Pinpoint the cell where the given text exists, returning its (X, Y) midpoint coordinate. 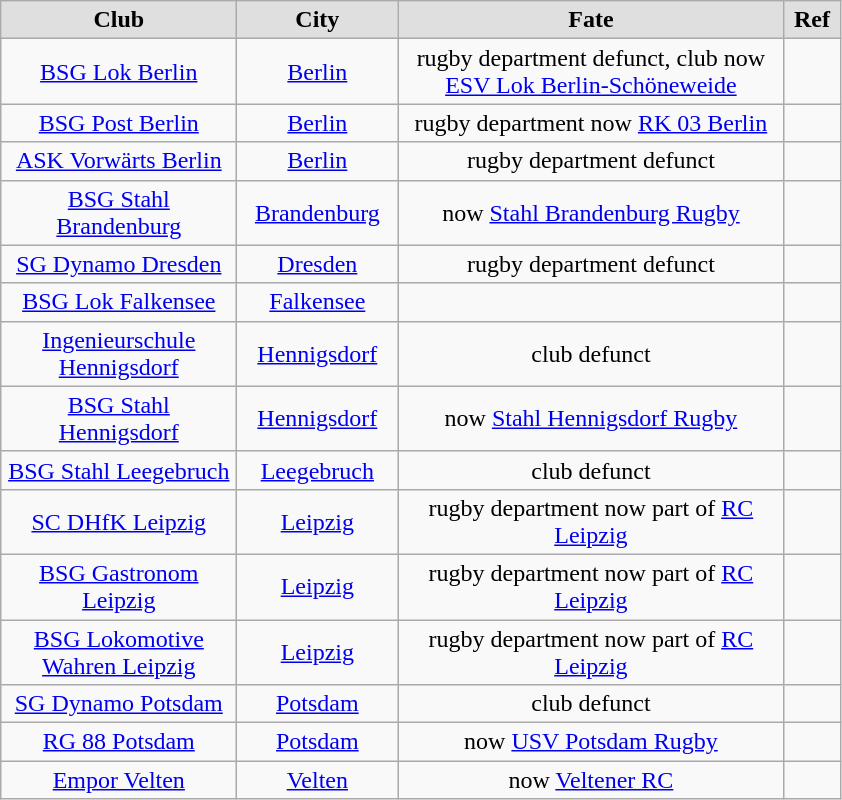
BSG Stahl Brandenburg (119, 212)
ASK Vorwärts Berlin (119, 161)
BSG Lokomotive Wahren Leipzig (119, 652)
City (318, 20)
Fate (591, 20)
BSG Lok Berlin (119, 72)
now Veltener RC (591, 780)
BSG Gastronom Leipzig (119, 586)
BSG Stahl Hennigsdorf (119, 418)
now Stahl Brandenburg Rugby (591, 212)
RG 88 Potsdam (119, 742)
SC DHfK Leipzig (119, 522)
Club (119, 20)
Ref (812, 20)
BSG Lok Falkensee (119, 302)
now Stahl Hennigsdorf Rugby (591, 418)
rugby department defunct, club now ESV Lok Berlin-Schöneweide (591, 72)
BSG Stahl Leegebruch (119, 470)
Empor Velten (119, 780)
Brandenburg (318, 212)
BSG Post Berlin (119, 123)
SG Dynamo Potsdam (119, 704)
Ingenieurschule Hennigsdorf (119, 354)
Dresden (318, 264)
Falkensee (318, 302)
rugby department now RK 03 Berlin (591, 123)
Velten (318, 780)
Leegebruch (318, 470)
now USV Potsdam Rugby (591, 742)
SG Dynamo Dresden (119, 264)
